Pinpoint the cell where the given text exists, returning its (X, Y) midpoint coordinate. 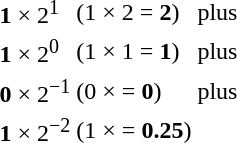
(0 × = 0) (134, 91)
(1 × 1 = 1) (134, 51)
